Determine the [x, y] coordinate at the center of the cell enclosing the given text.  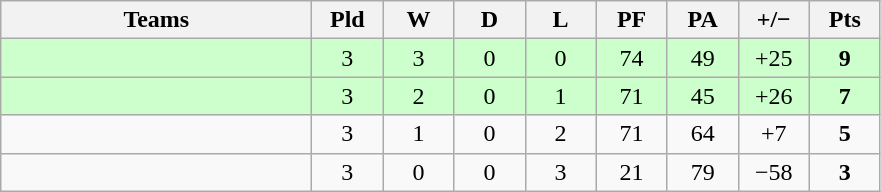
+/− [774, 20]
L [560, 20]
D [490, 20]
7 [844, 96]
−58 [774, 172]
W [418, 20]
Pts [844, 20]
+7 [774, 134]
9 [844, 58]
74 [632, 58]
79 [702, 172]
+26 [774, 96]
Pld [348, 20]
49 [702, 58]
21 [632, 172]
5 [844, 134]
64 [702, 134]
PA [702, 20]
Teams [156, 20]
PF [632, 20]
45 [702, 96]
+25 [774, 58]
